Output the [X, Y] coordinate of the center of the cell containing the given text.  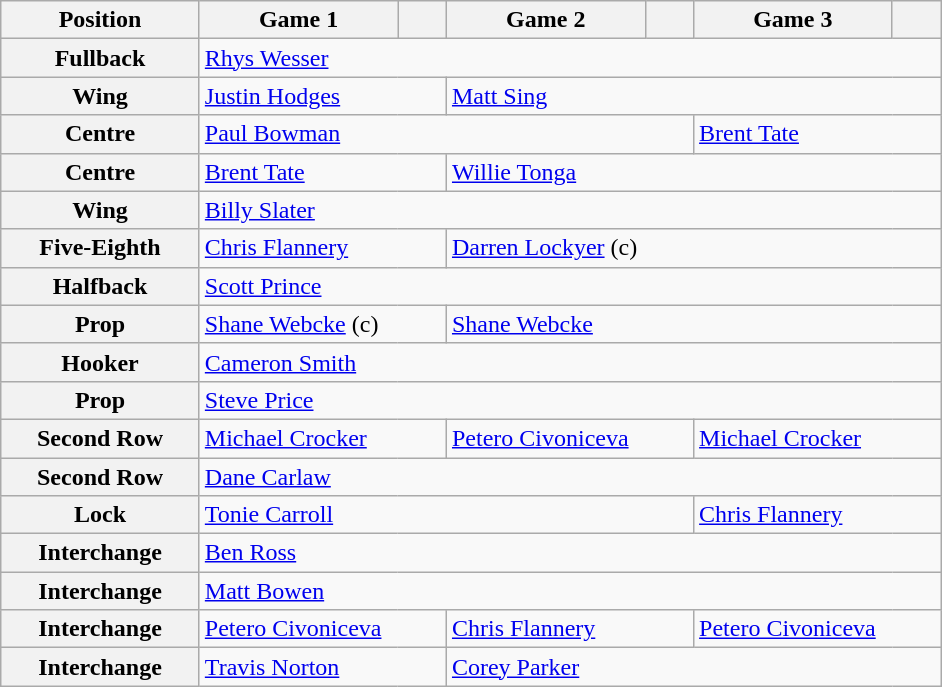
Travis Norton [322, 667]
Dane Carlaw [570, 477]
Justin Hodges [322, 96]
Matt Bowen [570, 591]
Matt Sing [693, 96]
Fullback [100, 58]
Shane Webcke (c) [322, 324]
Billy Slater [570, 210]
Corey Parker [693, 667]
Rhys Wesser [570, 58]
Steve Price [570, 400]
Five-Eighth [100, 248]
Ben Ross [570, 553]
Tonie Carroll [446, 515]
Game 1 [298, 20]
Lock [100, 515]
Hooker [100, 362]
Willie Tonga [693, 172]
Darren Lockyer (c) [693, 248]
Position [100, 20]
Game 3 [794, 20]
Paul Bowman [446, 134]
Shane Webcke [693, 324]
Cameron Smith [570, 362]
Halfback [100, 286]
Game 2 [546, 20]
Scott Prince [570, 286]
